Capture the cell that displays the provided text and extract its (x, y) central coordinate. 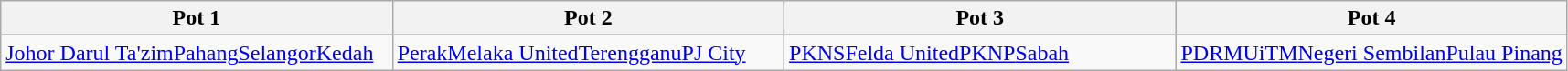
Pot 3 (980, 18)
Pot 2 (588, 18)
Pot 4 (1371, 18)
PKNSFelda UnitedPKNPSabah (980, 53)
Pot 1 (197, 18)
PDRMUiTMNegeri SembilanPulau Pinang (1371, 53)
PerakMelaka UnitedTerengganuPJ City (588, 53)
Johor Darul Ta'zimPahangSelangorKedah (197, 53)
